From the cell containing the given text, extract its center point as [x, y] coordinate. 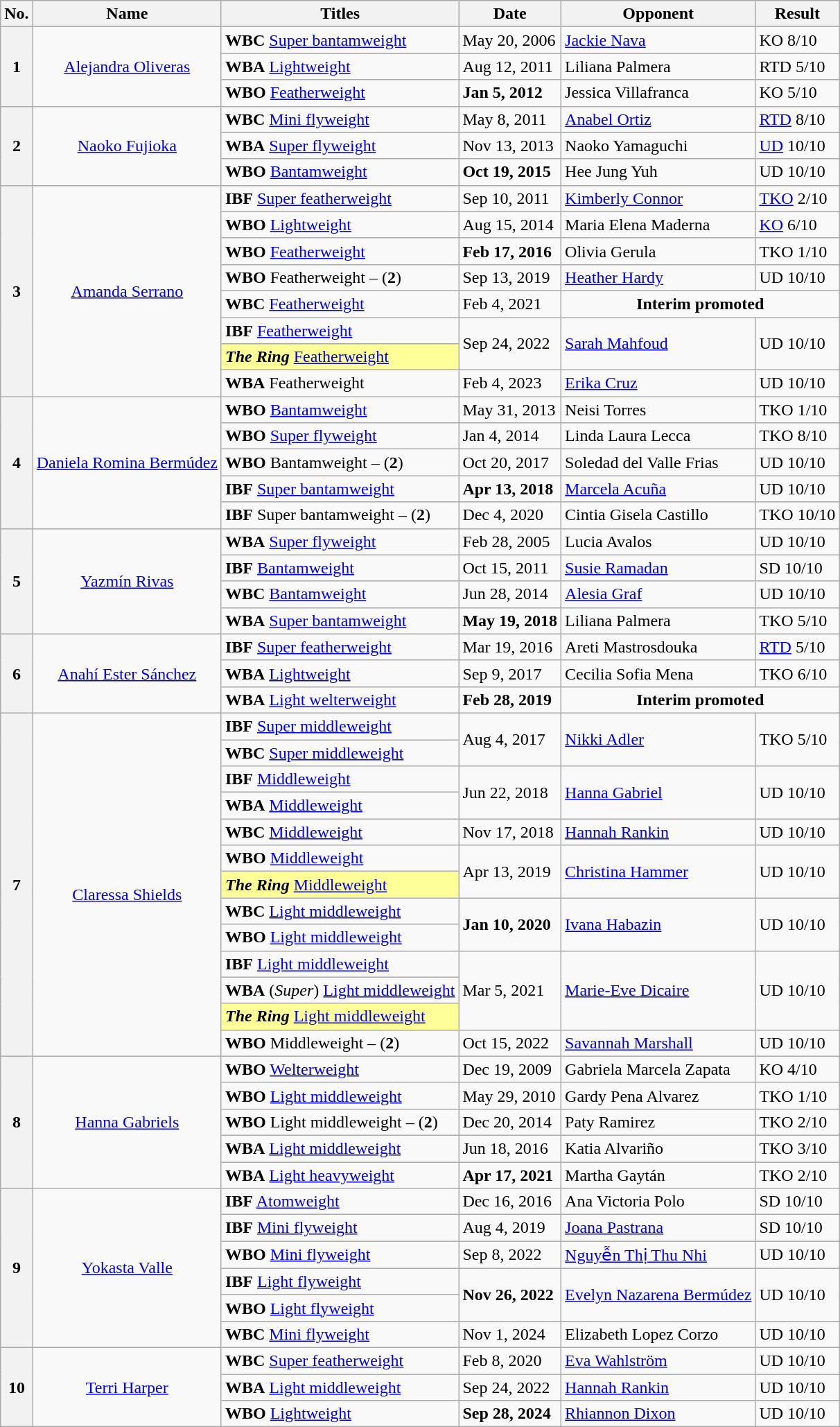
Sep 10, 2011 [510, 198]
Nov 17, 2018 [510, 832]
Daniela Romina Bermúdez [127, 462]
IBF Featherweight [340, 331]
Oct 19, 2015 [510, 172]
Sep 13, 2019 [510, 277]
Olivia Gerula [658, 251]
Hanna Gabriel [658, 793]
Feb 4, 2023 [510, 383]
Marie-Eve Dicaire [658, 990]
Oct 15, 2022 [510, 1043]
Aug 15, 2014 [510, 225]
Neisi Torres [658, 410]
TKO 6/10 [797, 673]
Cintia Gisela Castillo [658, 515]
IBF Atomweight [340, 1202]
Apr 17, 2021 [510, 1175]
Jun 18, 2016 [510, 1148]
Nov 26, 2022 [510, 1295]
Feb 28, 2005 [510, 542]
Aug 12, 2011 [510, 67]
Oct 15, 2011 [510, 568]
May 31, 2013 [510, 410]
WBO Middleweight [340, 858]
Feb 17, 2016 [510, 251]
WBO Middleweight – (2) [340, 1043]
Maria Elena Maderna [658, 225]
Result [797, 14]
Yokasta Valle [127, 1268]
5 [17, 581]
WBC Super bantamweight [340, 40]
IBF Super middleweight [340, 726]
WBO Featherweight – (2) [340, 277]
KO 5/10 [797, 93]
Gabriela Marcela Zapata [658, 1069]
Mar 5, 2021 [510, 990]
Apr 13, 2018 [510, 489]
WBO Welterweight [340, 1069]
Elizabeth Lopez Corzo [658, 1334]
Savannah Marshall [658, 1043]
Heather Hardy [658, 277]
WBC Super featherweight [340, 1360]
Areti Mastrosdouka [658, 647]
Apr 13, 2019 [510, 872]
10 [17, 1387]
IBF Super bantamweight – (2) [340, 515]
8 [17, 1122]
Eva Wahlström [658, 1360]
Lucia Avalos [658, 542]
Opponent [658, 14]
KO 6/10 [797, 225]
Amanda Serrano [127, 291]
Nguyễn Thị Thu Nhi [658, 1255]
WBO Mini flyweight [340, 1255]
TKO 3/10 [797, 1148]
Titles [340, 14]
The Ring Featherweight [340, 357]
Katia Alvariño [658, 1148]
WBC Light middleweight [340, 911]
Jan 5, 2012 [510, 93]
Linda Laura Lecca [658, 436]
Gardy Pena Alvarez [658, 1096]
Martha Gaytán [658, 1175]
WBA Super bantamweight [340, 621]
Date [510, 14]
Alejandra Oliveras [127, 67]
Joana Pastrana [658, 1228]
RTD 8/10 [797, 119]
Marcela Acuña [658, 489]
9 [17, 1268]
May 19, 2018 [510, 621]
WBA Middleweight [340, 806]
WBA Featherweight [340, 383]
IBF Middleweight [340, 779]
Nikki Adler [658, 739]
IBF Light middleweight [340, 964]
Jun 22, 2018 [510, 793]
KO 8/10 [797, 40]
IBF Light flyweight [340, 1281]
Nov 13, 2013 [510, 146]
WBC Featherweight [340, 304]
Erika Cruz [658, 383]
Anahí Ester Sánchez [127, 673]
1 [17, 67]
The Ring Middleweight [340, 885]
Jackie Nava [658, 40]
Dec 20, 2014 [510, 1122]
Feb 4, 2021 [510, 304]
Yazmín Rivas [127, 581]
TKO 8/10 [797, 436]
Jan 10, 2020 [510, 924]
IBF Bantamweight [340, 568]
2 [17, 146]
3 [17, 291]
The Ring Light middleweight [340, 1017]
Terri Harper [127, 1387]
Sarah Mahfoud [658, 344]
Dec 19, 2009 [510, 1069]
Feb 28, 2019 [510, 700]
Sep 8, 2022 [510, 1255]
WBC Middleweight [340, 832]
Claressa Shields [127, 885]
Aug 4, 2019 [510, 1228]
4 [17, 462]
Soledad del Valle Frias [658, 462]
Hee Jung Yuh [658, 172]
Evelyn Nazarena Bermúdez [658, 1295]
Sep 9, 2017 [510, 673]
Jessica Villafranca [658, 93]
May 20, 2006 [510, 40]
IBF Super bantamweight [340, 489]
WBA Light welterweight [340, 700]
7 [17, 885]
Aug 4, 2017 [510, 739]
WBO Light flyweight [340, 1308]
WBO Bantamweight – (2) [340, 462]
WBA (Super) Light middleweight [340, 990]
TKO 10/10 [797, 515]
WBO Super flyweight [340, 436]
WBC Bantamweight [340, 594]
Kimberly Connor [658, 198]
Dec 16, 2016 [510, 1202]
Naoko Fujioka [127, 146]
Naoko Yamaguchi [658, 146]
KO 4/10 [797, 1069]
6 [17, 673]
Jan 4, 2014 [510, 436]
Rhiannon Dixon [658, 1414]
Feb 8, 2020 [510, 1360]
Cecilia Sofia Mena [658, 673]
IBF Mini flyweight [340, 1228]
Paty Ramirez [658, 1122]
Name [127, 14]
WBC Super middleweight [340, 752]
Jun 28, 2014 [510, 594]
Anabel Ortiz [658, 119]
Alesia Graf [658, 594]
Dec 4, 2020 [510, 515]
WBA Light heavyweight [340, 1175]
Ana Victoria Polo [658, 1202]
Oct 20, 2017 [510, 462]
WBO Light middleweight – (2) [340, 1122]
No. [17, 14]
May 29, 2010 [510, 1096]
Susie Ramadan [658, 568]
Hanna Gabriels [127, 1122]
May 8, 2011 [510, 119]
Mar 19, 2016 [510, 647]
Ivana Habazin [658, 924]
Christina Hammer [658, 872]
Nov 1, 2024 [510, 1334]
Sep 28, 2024 [510, 1414]
